Pinpoint the cell where the given text exists, returning its [X, Y] midpoint coordinate. 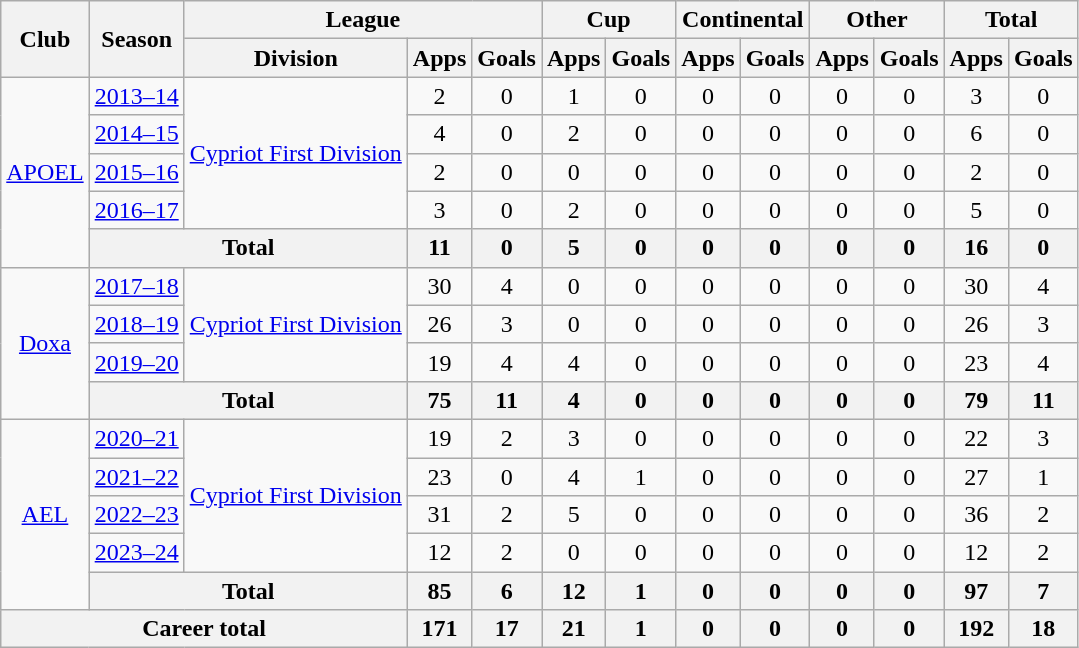
Doxa [45, 343]
2015–16 [136, 172]
Season [136, 39]
Club [45, 39]
22 [976, 438]
16 [976, 248]
2022–23 [136, 515]
Other [877, 20]
2013–14 [136, 96]
97 [976, 591]
2019–20 [136, 362]
2016–17 [136, 210]
2023–24 [136, 553]
Career total [204, 629]
31 [439, 515]
APOEL [45, 172]
85 [439, 591]
18 [1043, 629]
2018–19 [136, 324]
36 [976, 515]
Division [296, 58]
2021–22 [136, 477]
75 [439, 400]
League [362, 20]
171 [439, 629]
Continental [743, 20]
2014–15 [136, 134]
AEL [45, 514]
27 [976, 477]
Cup [609, 20]
17 [507, 629]
79 [976, 400]
2020–21 [136, 438]
21 [574, 629]
7 [1043, 591]
2017–18 [136, 286]
192 [976, 629]
